Determine the (x, y) coordinate at the center of the cell enclosing the given text.  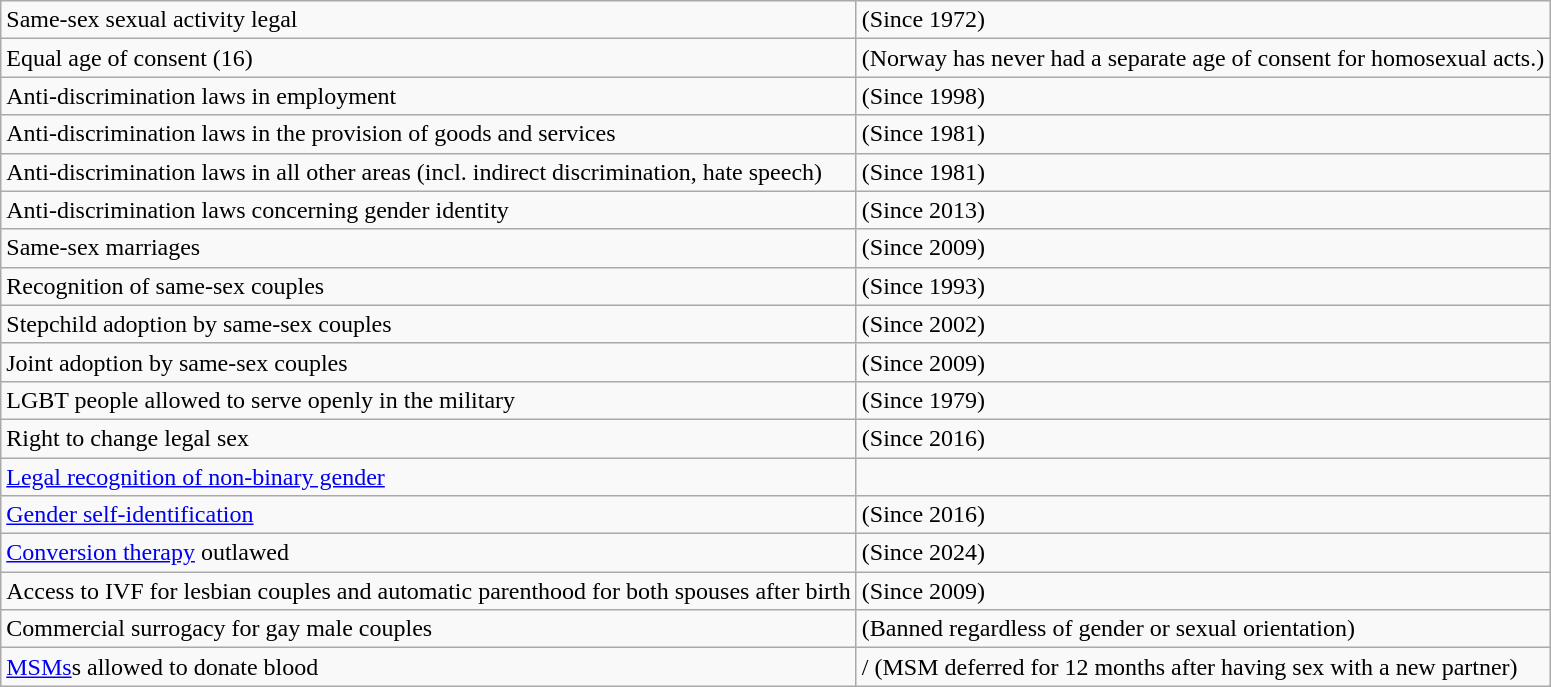
Access to IVF for lesbian couples and automatic parenthood for both spouses after birth (429, 591)
Anti-discrimination laws concerning gender identity (429, 210)
(Since 2002) (1202, 324)
Equal age of consent (16) (429, 58)
(Since 2013) (1202, 210)
Anti-discrimination laws in all other areas (incl. indirect discrimination, hate speech) (429, 172)
Legal recognition of non-binary gender (429, 477)
Same-sex sexual activity legal (429, 20)
(Since 1993) (1202, 286)
(Banned regardless of gender or sexual orientation) (1202, 629)
(Since 1972) (1202, 20)
Commercial surrogacy for gay male couples (429, 629)
Conversion therapy outlawed (429, 553)
Same-sex marriages (429, 248)
Gender self-identification (429, 515)
Right to change legal sex (429, 438)
/ (MSM deferred for 12 months after having sex with a new partner) (1202, 667)
Recognition of same-sex couples (429, 286)
Anti-discrimination laws in employment (429, 96)
(Since 1998) (1202, 96)
MSMss allowed to donate blood (429, 667)
(Norway has never had a separate age of consent for homosexual acts.) (1202, 58)
Joint adoption by same-sex couples (429, 362)
(Since 1979) (1202, 400)
Stepchild adoption by same-sex couples (429, 324)
Anti-discrimination laws in the provision of goods and services (429, 134)
(Since 2024) (1202, 553)
LGBT people allowed to serve openly in the military (429, 400)
